Capture the cell that displays the provided text and extract its [x, y] central coordinate. 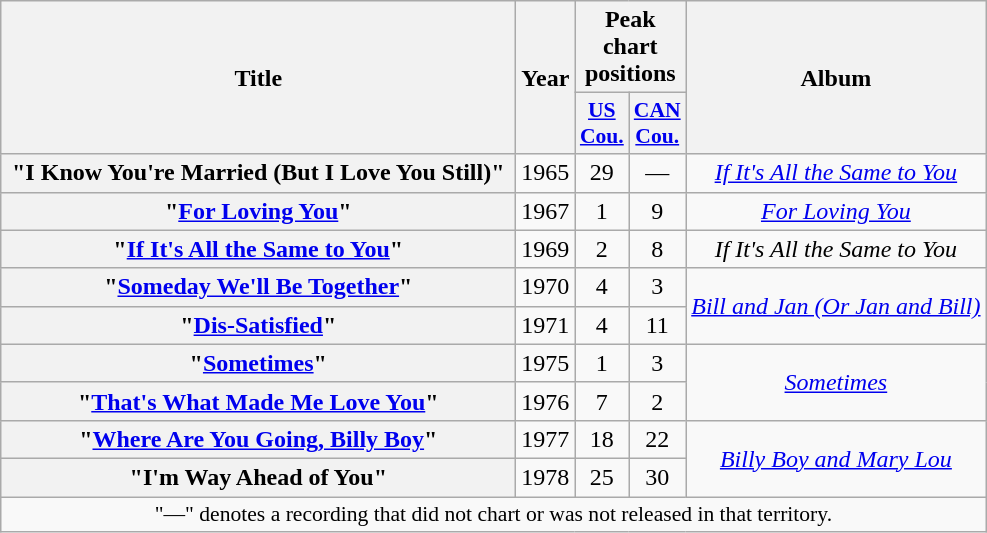
Title [258, 78]
1976 [546, 401]
USCou. [602, 124]
For Loving You [836, 211]
1978 [546, 477]
Year [546, 78]
"If It's All the Same to You" [258, 249]
22 [658, 439]
1977 [546, 439]
8 [658, 249]
Sometimes [836, 382]
18 [602, 439]
"Someday We'll Be Together" [258, 287]
Peak chartpositions [630, 47]
1975 [546, 363]
1965 [546, 173]
7 [602, 401]
1970 [546, 287]
1967 [546, 211]
"That's What Made Me Love You" [258, 401]
"—" denotes a recording that did not chart or was not released in that territory. [494, 514]
29 [602, 173]
"Dis-Satisfied" [258, 325]
1969 [546, 249]
1971 [546, 325]
"Where Are You Going, Billy Boy" [258, 439]
CANCou. [658, 124]
"I Know You're Married (But I Love You Still)" [258, 173]
"Sometimes" [258, 363]
25 [602, 477]
"I'm Way Ahead of You" [258, 477]
— [658, 173]
9 [658, 211]
11 [658, 325]
"For Loving You" [258, 211]
30 [658, 477]
Album [836, 78]
Bill and Jan (Or Jan and Bill) [836, 306]
Billy Boy and Mary Lou [836, 458]
